Search for the cell housing the specified text and yield its (X, Y) center coordinate. 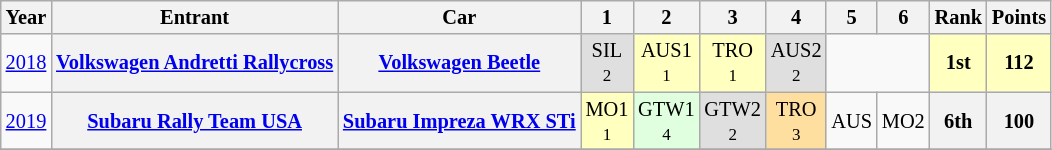
2 (666, 17)
SIL2 (608, 63)
GTW14 (666, 121)
MO11 (608, 121)
4 (796, 17)
6th (958, 121)
Points (1019, 17)
Volkswagen Andretti Rallycross (194, 63)
Rank (958, 17)
AUS11 (666, 63)
Car (460, 17)
5 (851, 17)
Year (26, 17)
GTW22 (733, 121)
6 (904, 17)
Entrant (194, 17)
2018 (26, 63)
TRO1 (733, 63)
112 (1019, 63)
AUS (851, 121)
1 (608, 17)
Volkswagen Beetle (460, 63)
MO2 (904, 121)
3 (733, 17)
2019 (26, 121)
Subaru Impreza WRX STi (460, 121)
AUS22 (796, 63)
TRO3 (796, 121)
Subaru Rally Team USA (194, 121)
1st (958, 63)
100 (1019, 121)
